Find where the given text appears and provide that cell's center as [x, y] coordinate. 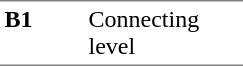
B1 [42, 33]
Connecting level [164, 33]
